Provide the [X, Y] coordinate of the cell's center where the given text is located.  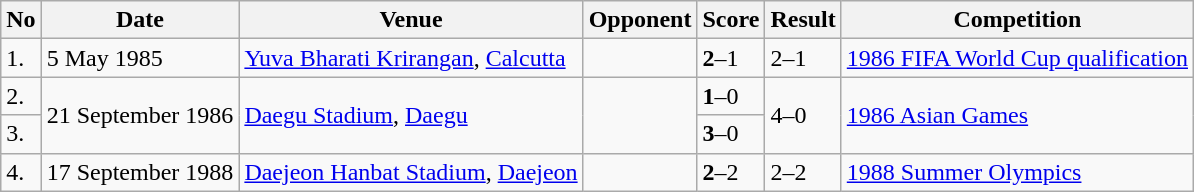
2. [21, 96]
Result [803, 20]
Competition [1017, 20]
21 September 1986 [140, 115]
4–0 [803, 115]
Daejeon Hanbat Stadium, Daejeon [411, 172]
1. [21, 58]
Yuva Bharati Krirangan, Calcutta [411, 58]
5 May 1985 [140, 58]
1988 Summer Olympics [1017, 172]
3–0 [731, 134]
Daegu Stadium, Daegu [411, 115]
4. [21, 172]
Date [140, 20]
No [21, 20]
Venue [411, 20]
1986 Asian Games [1017, 115]
Opponent [640, 20]
Score [731, 20]
1986 FIFA World Cup qualification [1017, 58]
17 September 1988 [140, 172]
1–0 [731, 96]
3. [21, 134]
